Output the [X, Y] coordinate of the center of the cell containing the given text.  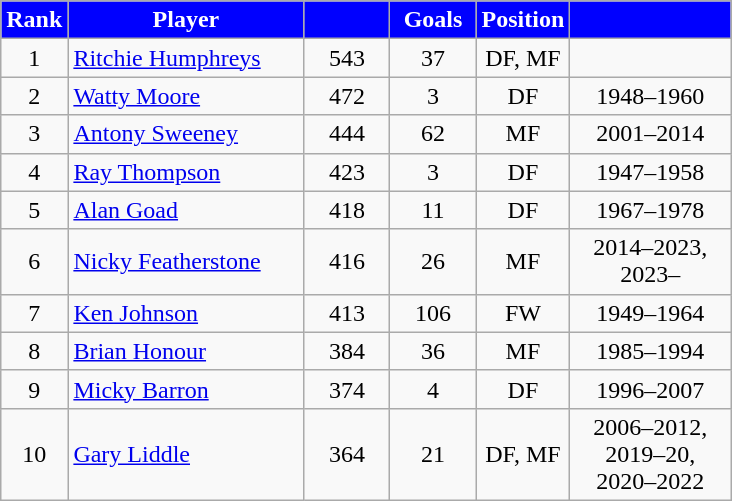
1949–1964 [650, 313]
Micky Barron [186, 389]
423 [347, 172]
106 [433, 313]
37 [433, 58]
Rank [34, 20]
418 [347, 210]
1 [34, 58]
21 [433, 454]
Ray Thompson [186, 172]
Alan Goad [186, 210]
9 [34, 389]
62 [433, 134]
11 [433, 210]
Goals [433, 20]
7 [34, 313]
8 [34, 351]
FW [523, 313]
364 [347, 454]
Antony Sweeney [186, 134]
2006–2012, 2019–20, 2020–2022 [650, 454]
Watty Moore [186, 96]
Ken Johnson [186, 313]
Ritchie Humphreys [186, 58]
Brian Honour [186, 351]
413 [347, 313]
Gary Liddle [186, 454]
2001–2014 [650, 134]
10 [34, 454]
472 [347, 96]
416 [347, 262]
2014–2023, 2023– [650, 262]
26 [433, 262]
5 [34, 210]
1996–2007 [650, 389]
374 [347, 389]
2 [34, 96]
Nicky Featherstone [186, 262]
1947–1958 [650, 172]
36 [433, 351]
543 [347, 58]
Player [186, 20]
444 [347, 134]
Position [523, 20]
1985–1994 [650, 351]
384 [347, 351]
6 [34, 262]
1967–1978 [650, 210]
1948–1960 [650, 96]
